Determine the [X, Y] coordinate at the center of the cell enclosing the given text.  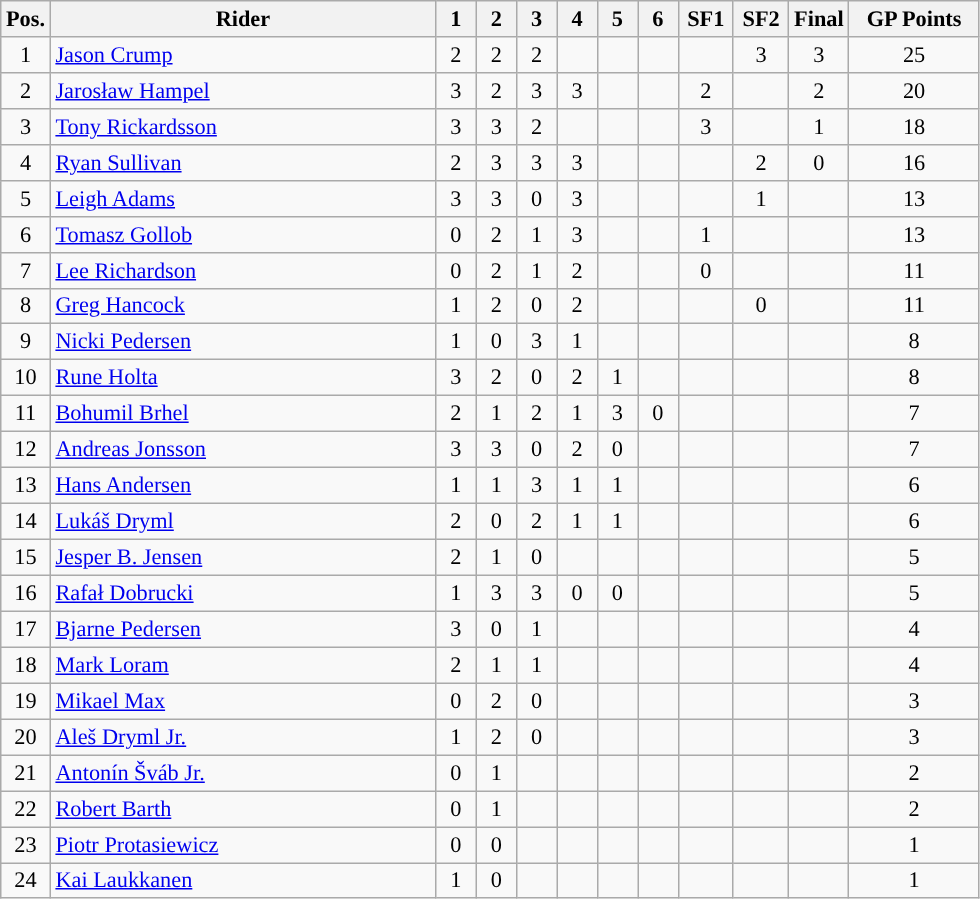
15 [26, 557]
Jarosław Hampel [242, 90]
Bohumil Brhel [242, 414]
25 [914, 55]
24 [26, 880]
Tony Rickardsson [242, 126]
Leigh Adams [242, 198]
Ryan Sullivan [242, 162]
10 [26, 378]
Jesper B. Jensen [242, 557]
Andreas Jonsson [242, 450]
Jason Crump [242, 55]
Nicki Pedersen [242, 342]
22 [26, 809]
19 [26, 701]
Mikael Max [242, 701]
Lee Richardson [242, 270]
SF1 [706, 19]
Rafał Dobrucki [242, 593]
9 [26, 342]
Mark Loram [242, 665]
Rune Holta [242, 378]
Robert Barth [242, 809]
17 [26, 629]
12 [26, 450]
14 [26, 521]
23 [26, 844]
Antonín Šváb Jr. [242, 773]
Kai Laukkanen [242, 880]
Final [819, 19]
GP Points [914, 19]
Hans Andersen [242, 485]
21 [26, 773]
Greg Hancock [242, 306]
Pos. [26, 19]
Aleš Dryml Jr. [242, 737]
Tomasz Gollob [242, 234]
Piotr Protasiewicz [242, 844]
Rider [242, 19]
SF2 [760, 19]
Lukáš Dryml [242, 521]
Bjarne Pedersen [242, 629]
